Search for the cell housing the specified text and yield its [x, y] center coordinate. 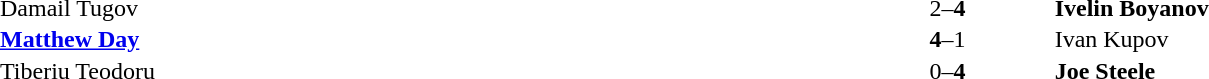
4–1 [947, 39]
